Return the (X, Y) coordinate for the center point of the cell that contains the specified text.  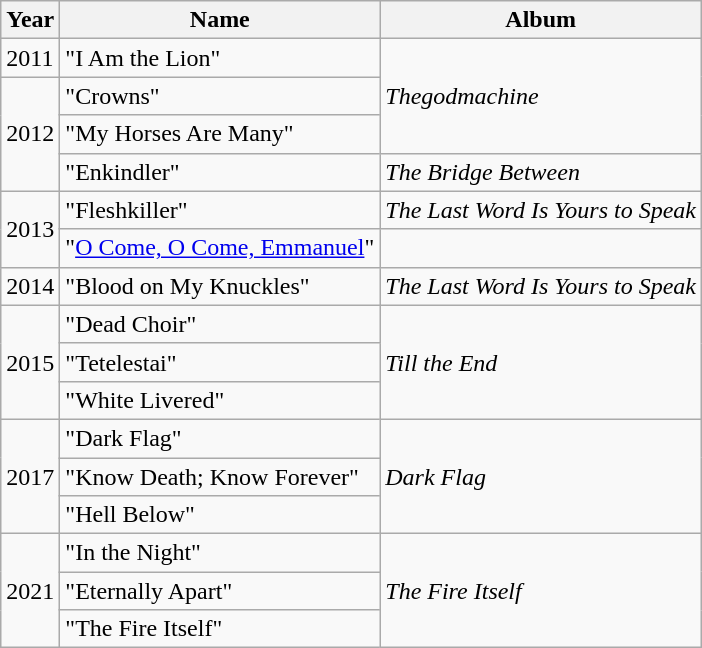
The Bridge Between (541, 172)
"Hell Below" (220, 515)
"Know Death; Know Forever" (220, 477)
Thegodmachine (541, 96)
Album (541, 20)
"O Come, O Come, Emmanuel" (220, 248)
Till the End (541, 362)
The Fire Itself (541, 591)
"Tetelestai" (220, 362)
2021 (30, 591)
"Crowns" (220, 96)
"Dark Flag" (220, 438)
"I Am the Lion" (220, 58)
"White Livered" (220, 400)
"Dead Choir" (220, 324)
"Enkindler" (220, 172)
2012 (30, 134)
Year (30, 20)
"My Horses Are Many" (220, 134)
"Blood on My Knuckles" (220, 286)
"Fleshkiller" (220, 210)
Name (220, 20)
2017 (30, 476)
2013 (30, 229)
2014 (30, 286)
2015 (30, 362)
"Eternally Apart" (220, 591)
"The Fire Itself" (220, 629)
Dark Flag (541, 476)
2011 (30, 58)
"In the Night" (220, 553)
